Pinpoint the cell where the given text exists, returning its (X, Y) midpoint coordinate. 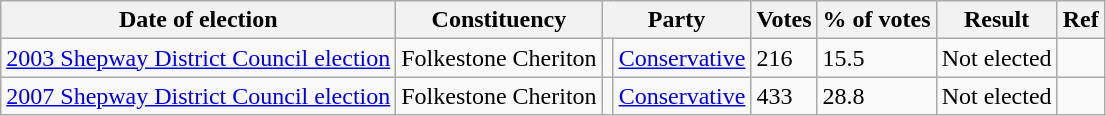
Date of election (198, 20)
216 (784, 58)
28.8 (876, 96)
15.5 (876, 58)
Result (996, 20)
% of votes (876, 20)
433 (784, 96)
Constituency (499, 20)
Votes (784, 20)
2007 Shepway District Council election (198, 96)
2003 Shepway District Council election (198, 58)
Ref (1080, 20)
Party (676, 20)
